Scan for the cell matching the given text and deliver its (x, y) coordinate at center. 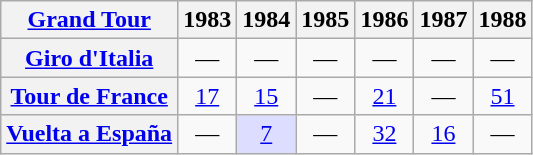
1986 (384, 20)
7 (266, 134)
Grand Tour (90, 20)
Giro d'Italia (90, 58)
51 (502, 96)
32 (384, 134)
1984 (266, 20)
17 (208, 96)
Tour de France (90, 96)
Vuelta a España (90, 134)
1987 (444, 20)
1983 (208, 20)
21 (384, 96)
16 (444, 134)
1988 (502, 20)
15 (266, 96)
1985 (326, 20)
